Find where the given text appears and provide that cell's center as (x, y) coordinate. 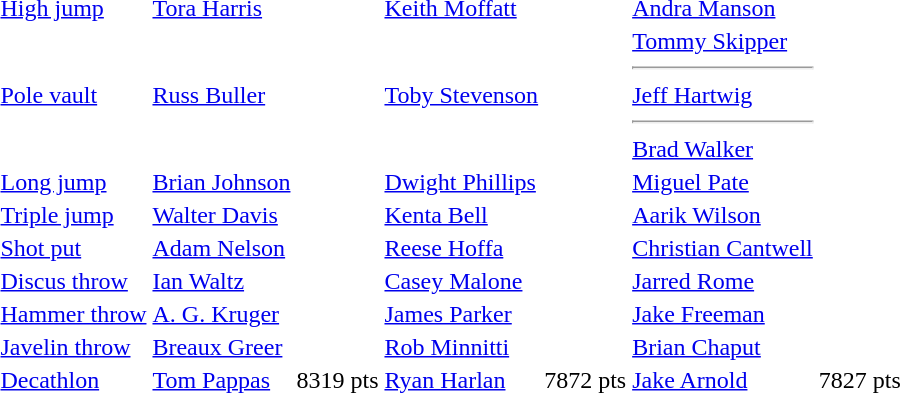
Toby Stevenson (462, 95)
Dwight Phillips (462, 182)
A. G. Kruger (222, 314)
Breaux Greer (222, 347)
Jarred Rome (723, 281)
Brian Chaput (723, 347)
James Parker (462, 314)
Tommy SkipperJeff HartwigBrad Walker (723, 95)
Kenta Bell (462, 215)
Miguel Pate (723, 182)
Reese Hoffa (462, 248)
Aarik Wilson (723, 215)
Casey Malone (462, 281)
Brian Johnson (222, 182)
Rob Minnitti (462, 347)
Christian Cantwell (723, 248)
Russ Buller (222, 95)
Ian Waltz (222, 281)
Adam Nelson (222, 248)
Walter Davis (222, 215)
Jake Freeman (723, 314)
